Locate the cell with the specified text and output its (X, Y) center coordinate. 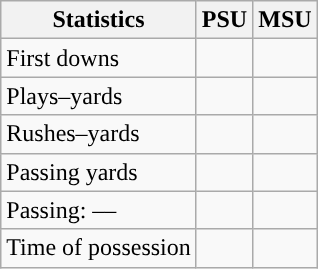
First downs (99, 58)
Passing yards (99, 172)
PSU (224, 20)
MSU (285, 20)
Passing: –– (99, 210)
Plays–yards (99, 96)
Statistics (99, 20)
Rushes–yards (99, 134)
Time of possession (99, 248)
